Output the (x, y) coordinate of the center of the cell containing the given text.  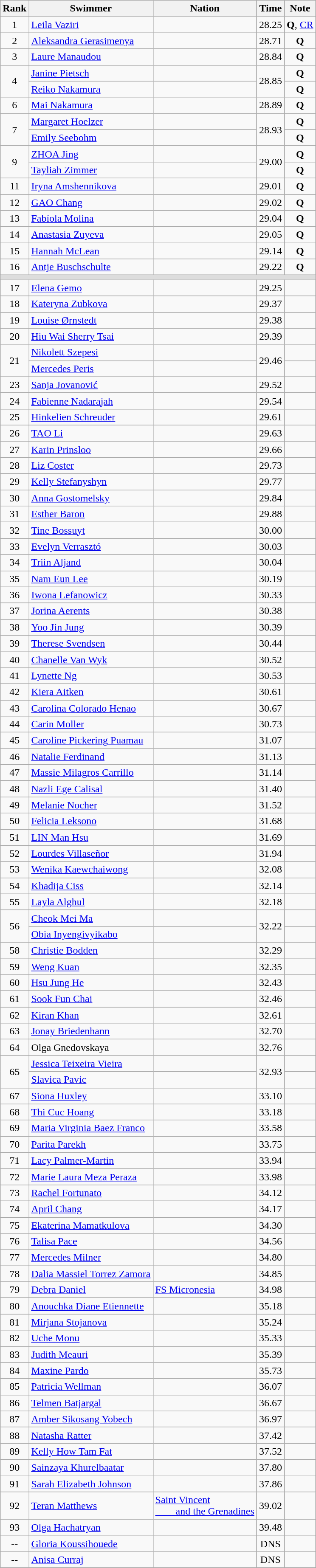
Layla Alghul (91, 902)
33 (14, 546)
30.73 (270, 724)
37.42 (270, 1435)
16 (14, 267)
63 (14, 1031)
84 (14, 1371)
Emily Seebohm (91, 138)
Wenika Kaewchaiwong (91, 870)
Nation (205, 8)
Sook Fun Chai (91, 999)
28.25 (270, 25)
Teran Matthews (91, 1506)
Christie Bodden (91, 950)
89 (14, 1451)
Obia Inyengivyikabo (91, 934)
35.33 (270, 1338)
29.46 (270, 360)
Evelyn Verrasztó (91, 546)
Anna Gostomelsky (91, 498)
Laure Manaudou (91, 57)
Anisa Curraj (91, 1560)
29.37 (270, 304)
19 (14, 320)
79 (14, 1290)
Cheok Mei Ma (91, 918)
29.22 (270, 267)
28.71 (270, 41)
FS Micronesia (205, 1290)
Kiran Khan (91, 1015)
32.18 (270, 902)
69 (14, 1128)
Massie Milagros Carrillo (91, 773)
Weng Kuan (91, 967)
24 (14, 401)
Antje Buschschulte (91, 267)
31.40 (270, 789)
31.52 (270, 805)
2 (14, 41)
34.12 (270, 1193)
Slavica Pavic (91, 1080)
18 (14, 304)
Amber Sikosang Yobech (91, 1419)
Nam Eun Lee (91, 579)
TAO Li (91, 433)
Lourdes Villaseñor (91, 853)
51 (14, 837)
Hiu Wai Sherry Tsai (91, 336)
75 (14, 1225)
37.52 (270, 1451)
29.00 (270, 162)
Saint Vincent and the Grenadines (205, 1506)
83 (14, 1354)
29.84 (270, 498)
52 (14, 853)
31.07 (270, 740)
Tine Bossuyt (91, 530)
Kateryna Zubkova (91, 304)
86 (14, 1403)
7 (14, 129)
31.94 (270, 853)
78 (14, 1274)
28 (14, 466)
28.89 (270, 105)
Caroline Pickering Puamau (91, 740)
Jessica Teixeira Vieira (91, 1064)
32.61 (270, 1015)
30.39 (270, 627)
32.14 (270, 886)
Carin Moller (91, 724)
21 (14, 360)
32.43 (270, 983)
Reiko Nakamura (91, 89)
Lynette Ng (91, 676)
30.04 (270, 563)
Hannah McLean (91, 251)
Tayliah Zimmer (91, 170)
Olga Hachatryan (91, 1528)
30.19 (270, 579)
Swimmer (91, 8)
32.46 (270, 999)
Note (300, 8)
33.10 (270, 1096)
34.17 (270, 1209)
36.97 (270, 1419)
32.08 (270, 870)
29.73 (270, 466)
Janine Pietsch (91, 73)
42 (14, 692)
3 (14, 57)
13 (14, 219)
Anastasia Zuyeva (91, 235)
Kelly Stefanyshyn (91, 482)
46 (14, 757)
29.01 (270, 186)
87 (14, 1419)
Natasha Ratter (91, 1435)
23 (14, 385)
Talisa Pace (91, 1241)
Yoo Jin Jung (91, 627)
Iwona Lefanowicz (91, 595)
Parita Parekh (91, 1144)
Sanja Jovanović (91, 385)
Ekaterina Mamatkulova (91, 1225)
30.61 (270, 692)
Rank (14, 8)
Maria Virginia Baez Franco (91, 1128)
36.07 (270, 1387)
11 (14, 186)
29.14 (270, 251)
Patricia Wellman (91, 1387)
35.73 (270, 1371)
Thi Cuc Hoang (91, 1112)
37 (14, 611)
67 (14, 1096)
15 (14, 251)
Fabíola Molina (91, 219)
Esther Baron (91, 514)
29 (14, 482)
30.44 (270, 643)
Lacy Palmer-Martin (91, 1160)
29.88 (270, 514)
29.38 (270, 320)
9 (14, 162)
30.38 (270, 611)
Sarah Elizabeth Johnson (91, 1484)
April Chang (91, 1209)
62 (14, 1015)
Aleksandra Gerasimenya (91, 41)
LIN Man Hsu (91, 837)
Jonay Briedenhann (91, 1031)
39 (14, 643)
29.05 (270, 235)
Nazli Ege Calisal (91, 789)
25 (14, 417)
65 (14, 1072)
68 (14, 1112)
34.56 (270, 1241)
73 (14, 1193)
32.22 (270, 926)
49 (14, 805)
33.58 (270, 1128)
Leila Vaziri (91, 25)
76 (14, 1241)
Anouchka Diane Etiennette (91, 1306)
32.93 (270, 1072)
58 (14, 950)
31.68 (270, 821)
6 (14, 105)
Rachel Fortunato (91, 1193)
12 (14, 203)
Melanie Nocher (91, 805)
14 (14, 235)
37.86 (270, 1484)
41 (14, 676)
37.80 (270, 1467)
32.35 (270, 967)
31.14 (270, 773)
Khadija Ciss (91, 886)
39.48 (270, 1528)
81 (14, 1322)
88 (14, 1435)
Kiera Aitken (91, 692)
Olga Gnedovskaya (91, 1047)
Mirjana Stojanova (91, 1322)
Uche Monu (91, 1338)
40 (14, 659)
Telmen Batjargal (91, 1403)
Chanelle Van Wyk (91, 659)
35.24 (270, 1322)
35.39 (270, 1354)
Hsu Jung He (91, 983)
30.67 (270, 708)
50 (14, 821)
Liz Coster (91, 466)
4 (14, 81)
Gloria Koussihouede (91, 1544)
35 (14, 579)
Felicia Leksono (91, 821)
30.53 (270, 676)
29.25 (270, 288)
59 (14, 967)
28.85 (270, 81)
45 (14, 740)
31.69 (270, 837)
61 (14, 999)
30.52 (270, 659)
28.93 (270, 129)
Siona Huxley (91, 1096)
85 (14, 1387)
34.85 (270, 1274)
Carolina Colorado Henao (91, 708)
70 (14, 1144)
36.67 (270, 1403)
64 (14, 1047)
33.18 (270, 1112)
35.18 (270, 1306)
38 (14, 627)
Time (270, 8)
29.66 (270, 450)
29.61 (270, 417)
Sainzaya Khurelbaatar (91, 1467)
Karin Prinsloo (91, 450)
Iryna Amshennikova (91, 186)
56 (14, 926)
Marie Laura Meza Peraza (91, 1177)
80 (14, 1306)
1 (14, 25)
Louise Ørnstedt (91, 320)
29.04 (270, 219)
90 (14, 1467)
29.77 (270, 482)
53 (14, 870)
54 (14, 886)
17 (14, 288)
48 (14, 789)
74 (14, 1209)
47 (14, 773)
Triin Aljand (91, 563)
Kelly How Tam Fat (91, 1451)
93 (14, 1528)
Q, CR (300, 25)
91 (14, 1484)
32.29 (270, 950)
30.33 (270, 595)
30.00 (270, 530)
36 (14, 595)
Dalia Massiel Torrez Zamora (91, 1274)
29.02 (270, 203)
82 (14, 1338)
Hinkelien Schreuder (91, 417)
34.30 (270, 1225)
Debra Daniel (91, 1290)
33.98 (270, 1177)
33.94 (270, 1160)
Judith Meauri (91, 1354)
28.84 (270, 57)
26 (14, 433)
Natalie Ferdinand (91, 757)
34 (14, 563)
Jorina Aerents (91, 611)
44 (14, 724)
Mercedes Peris (91, 369)
29.39 (270, 336)
33.75 (270, 1144)
43 (14, 708)
20 (14, 336)
29.54 (270, 401)
31.13 (270, 757)
92 (14, 1506)
72 (14, 1177)
32.70 (270, 1031)
Maxine Pardo (91, 1371)
ZHOA Jing (91, 154)
55 (14, 902)
29.63 (270, 433)
34.98 (270, 1290)
77 (14, 1258)
34.80 (270, 1258)
60 (14, 983)
39.02 (270, 1506)
Mercedes Milner (91, 1258)
Fabienne Nadarajah (91, 401)
32 (14, 530)
29.52 (270, 385)
71 (14, 1160)
Margaret Hoelzer (91, 121)
Mai Nakamura (91, 105)
31 (14, 514)
GAO Chang (91, 203)
Elena Gemo (91, 288)
32.76 (270, 1047)
30.03 (270, 546)
Nikolett Szepesi (91, 352)
27 (14, 450)
30 (14, 498)
Therese Svendsen (91, 643)
